Return the (X, Y) coordinate for the center point of the cell that contains the specified text.  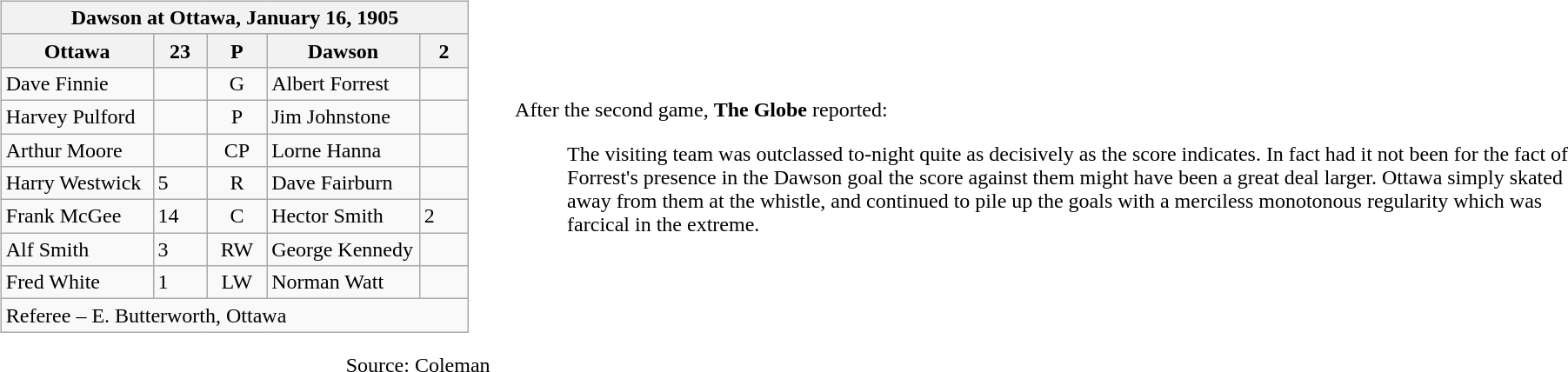
Jim Johnstone (344, 116)
Dawson (344, 50)
R (237, 183)
C (237, 216)
3 (180, 249)
Harry Westwick (77, 183)
Dave Finnie (77, 83)
Frank McGee (77, 216)
Harvey Pulford (77, 116)
Lorne Hanna (344, 150)
Hector Smith (344, 216)
Albert Forrest (344, 83)
Dave Fairburn (344, 183)
G (237, 83)
Referee – E. Butterworth, Ottawa (235, 316)
Ottawa (77, 50)
Fred White (77, 282)
Dawson at Ottawa, January 16, 1905 (235, 17)
Arthur Moore (77, 150)
5 (180, 183)
14 (180, 216)
CP (237, 150)
Norman Watt (344, 282)
George Kennedy (344, 249)
RW (237, 249)
23 (180, 50)
1 (180, 282)
Alf Smith (77, 249)
LW (237, 282)
